Extract the (X, Y) coordinate from the center of the cell holding the provided text.  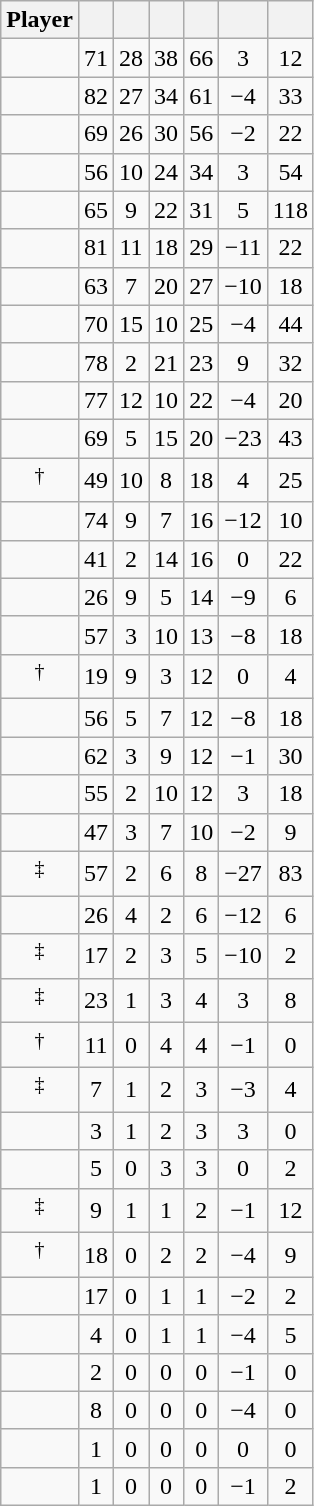
118 (290, 210)
44 (290, 324)
−9 (244, 597)
61 (202, 96)
43 (290, 438)
29 (202, 248)
38 (166, 58)
−11 (244, 248)
77 (96, 400)
66 (202, 58)
41 (96, 559)
65 (96, 210)
13 (202, 635)
33 (290, 96)
81 (96, 248)
−23 (244, 438)
Player (40, 20)
78 (96, 362)
47 (96, 832)
19 (96, 676)
83 (290, 874)
24 (166, 172)
21 (166, 362)
31 (202, 210)
55 (96, 794)
71 (96, 58)
−27 (244, 874)
54 (290, 172)
62 (96, 756)
82 (96, 96)
63 (96, 286)
74 (96, 521)
32 (290, 362)
−3 (244, 1090)
70 (96, 324)
28 (132, 58)
49 (96, 480)
